Pinpoint the cell where the given text exists, returning its [x, y] midpoint coordinate. 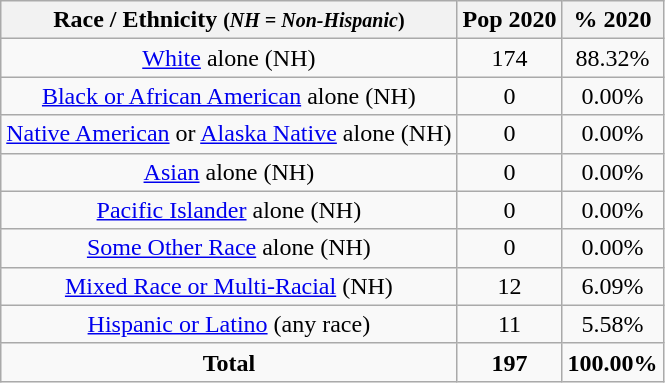
Some Other Race alone (NH) [229, 248]
12 [510, 286]
Black or African American alone (NH) [229, 96]
5.58% [612, 324]
100.00% [612, 362]
197 [510, 362]
% 2020 [612, 20]
Pop 2020 [510, 20]
Race / Ethnicity (NH = Non-Hispanic) [229, 20]
Asian alone (NH) [229, 172]
White alone (NH) [229, 58]
174 [510, 58]
Native American or Alaska Native alone (NH) [229, 134]
Hispanic or Latino (any race) [229, 324]
88.32% [612, 58]
6.09% [612, 286]
Mixed Race or Multi-Racial (NH) [229, 286]
11 [510, 324]
Pacific Islander alone (NH) [229, 210]
Total [229, 362]
